Capture the cell that displays the provided text and extract its (x, y) central coordinate. 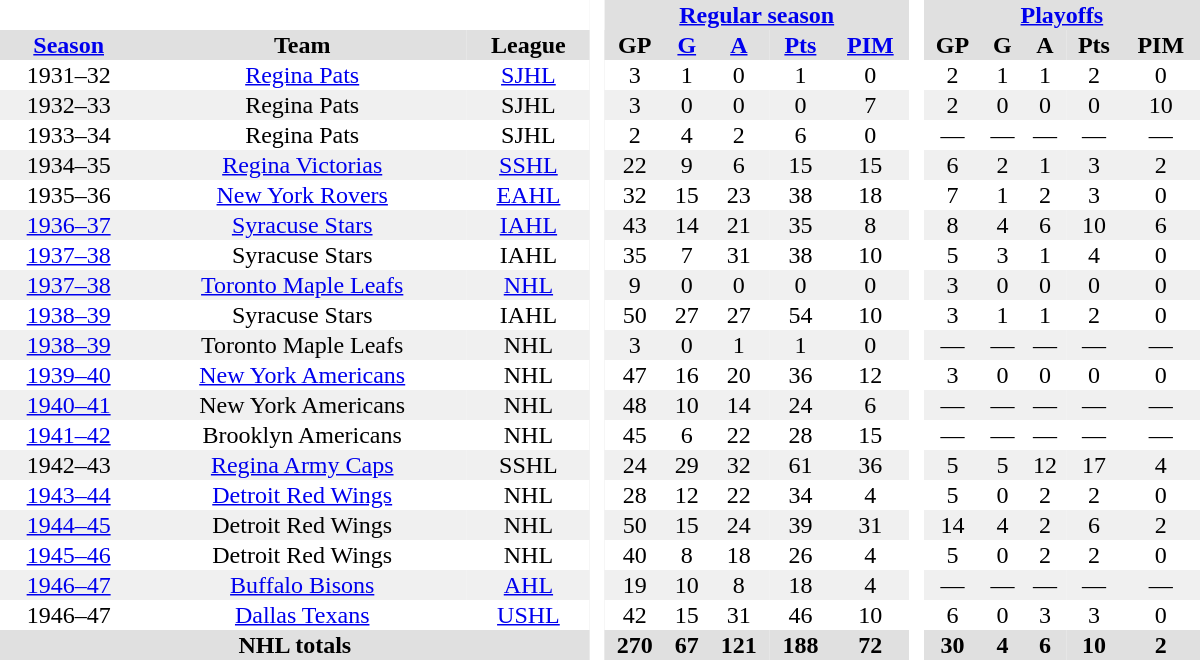
1942–43 (68, 465)
1940–41 (68, 405)
Regina Victorias (302, 165)
45 (635, 435)
1934–35 (68, 165)
1939–40 (68, 375)
19 (635, 585)
121 (739, 645)
72 (870, 645)
Team (302, 45)
1945–46 (68, 555)
Regular season (757, 15)
47 (635, 375)
New York Rovers (302, 195)
League (528, 45)
Playoffs (1062, 15)
42 (635, 615)
23 (739, 195)
21 (739, 225)
20 (739, 375)
43 (635, 225)
1933–34 (68, 135)
1931–32 (68, 75)
1932–33 (68, 105)
26 (801, 555)
EAHL (528, 195)
Dallas Texans (302, 615)
40 (635, 555)
1936–37 (68, 225)
34 (801, 495)
16 (686, 375)
1944–45 (68, 525)
1943–44 (68, 495)
Season (68, 45)
48 (635, 405)
1935–36 (68, 195)
1941–42 (68, 435)
Regina Army Caps (302, 465)
61 (801, 465)
67 (686, 645)
17 (1094, 465)
USHL (528, 615)
30 (952, 645)
Buffalo Bisons (302, 585)
29 (686, 465)
NHL totals (295, 645)
46 (801, 615)
39 (801, 525)
54 (801, 315)
270 (635, 645)
188 (801, 645)
Brooklyn Americans (302, 435)
AHL (528, 585)
